Extract the (x, y) coordinate from the center of the cell holding the provided text.  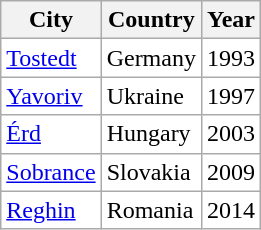
Hungary (151, 134)
1993 (230, 58)
Romania (151, 210)
Reghin (51, 210)
Slovakia (151, 172)
Yavoriv (51, 96)
Ukraine (151, 96)
City (51, 20)
Country (151, 20)
1997 (230, 96)
Sobrance (51, 172)
Érd (51, 134)
2014 (230, 210)
2003 (230, 134)
2009 (230, 172)
Tostedt (51, 58)
Year (230, 20)
Germany (151, 58)
